From the cell containing the given text, extract its center point as (x, y) coordinate. 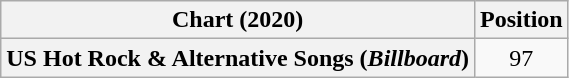
Chart (2020) (238, 20)
97 (521, 58)
Position (521, 20)
US Hot Rock & Alternative Songs (Billboard) (238, 58)
